Return (x, y) of the center of cell containing provided text 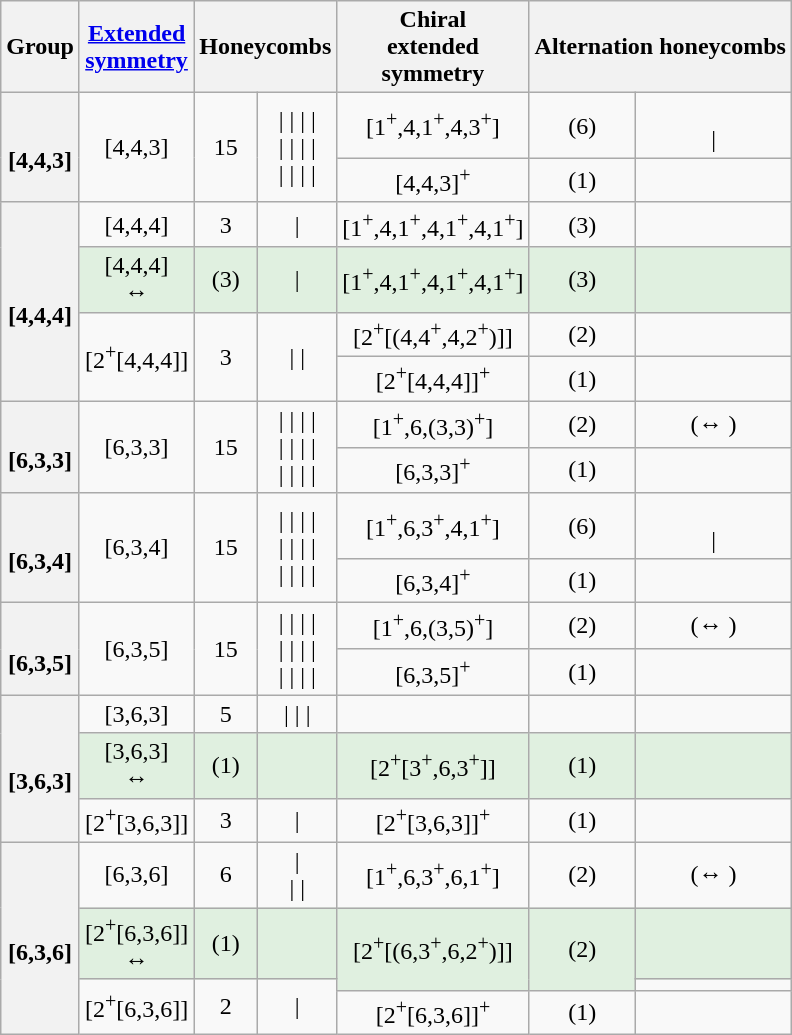
[1+,6,(3,3)+] (433, 424)
Chiralextendedsymmetry (433, 47)
[6,3,3]+ (433, 470)
[2+[4,4,4]] (136, 356)
Alternation honeycombs (660, 47)
Group (40, 47)
[4,4,4] ↔ (136, 280)
[2+[4,4,4]]+ (433, 380)
[1+,6,(3,5)+] (433, 626)
[4,4,3]+ (433, 180)
Extendedsymmetry (136, 47)
[2+[3,6,3]]+ (433, 820)
[2+[6,3,6]] ↔ (136, 944)
2 (226, 1007)
Honeycombs (266, 47)
| | (298, 356)
[2+[3+,6,3+]] (433, 766)
5 (226, 714)
[1+,6,3+,4,1+] (433, 526)
[1+,6,3+,6,1+] (433, 876)
6 (226, 876)
[2+[(6,3+,6,2+)]] (433, 950)
[3,6,3] ↔ (136, 766)
[2+[3,6,3]] (136, 820)
[6,3,5]+ (433, 672)
[2+[6,3,6]]+ (433, 1012)
[1+,4,1+,4,3+] (433, 126)
[2+[6,3,6]] (136, 1007)
[6,3,4]+ (433, 580)
[2+[(4,4+,4,2+)]] (433, 334)
